Scan for the cell matching the given text and deliver its [X, Y] coordinate at center. 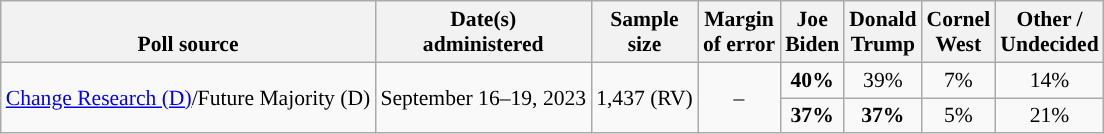
Marginof error [739, 32]
Other /Undecided [1049, 32]
14% [1049, 80]
Date(s)administered [483, 32]
– [739, 98]
21% [1049, 116]
CornelWest [959, 32]
DonaldTrump [882, 32]
5% [959, 116]
Poll source [188, 32]
JoeBiden [812, 32]
September 16–19, 2023 [483, 98]
39% [882, 80]
Change Research (D)/Future Majority (D) [188, 98]
Samplesize [644, 32]
7% [959, 80]
1,437 (RV) [644, 98]
40% [812, 80]
